Find where the given text appears and provide that cell's center as (x, y) coordinate. 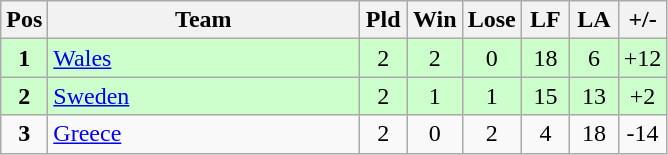
LA (594, 20)
13 (594, 96)
Lose (492, 20)
Sweden (204, 96)
Pld (384, 20)
15 (546, 96)
Team (204, 20)
+12 (642, 58)
-14 (642, 134)
LF (546, 20)
Wales (204, 58)
6 (594, 58)
+/- (642, 20)
Pos (24, 20)
3 (24, 134)
Greece (204, 134)
4 (546, 134)
Win (434, 20)
+2 (642, 96)
